From the cell containing the given text, extract its center point as [x, y] coordinate. 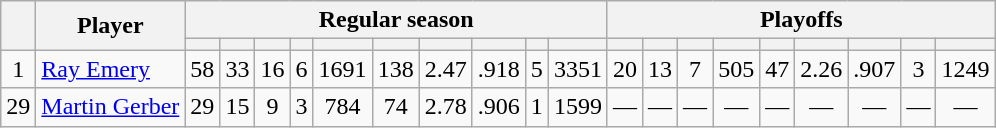
.907 [874, 69]
1691 [342, 69]
74 [396, 107]
1249 [966, 69]
138 [396, 69]
Player [110, 26]
Martin Gerber [110, 107]
784 [342, 107]
7 [696, 69]
16 [272, 69]
3351 [578, 69]
58 [202, 69]
47 [778, 69]
2.47 [446, 69]
33 [238, 69]
1599 [578, 107]
5 [536, 69]
Playoffs [801, 20]
2.78 [446, 107]
2.26 [822, 69]
Regular season [396, 20]
20 [624, 69]
9 [272, 107]
13 [660, 69]
505 [736, 69]
.918 [498, 69]
15 [238, 107]
Ray Emery [110, 69]
6 [302, 69]
.906 [498, 107]
